Search for the cell housing the specified text and yield its [x, y] center coordinate. 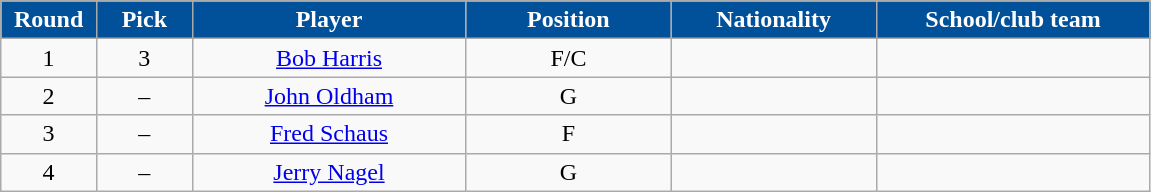
4 [49, 172]
Fred Schaus [329, 134]
Player [329, 20]
F/C [568, 58]
2 [49, 96]
Position [568, 20]
Nationality [774, 20]
Round [49, 20]
John Oldham [329, 96]
Pick [144, 20]
Bob Harris [329, 58]
School/club team [1013, 20]
Jerry Nagel [329, 172]
F [568, 134]
1 [49, 58]
